Scan for the cell matching the given text and deliver its [X, Y] coordinate at center. 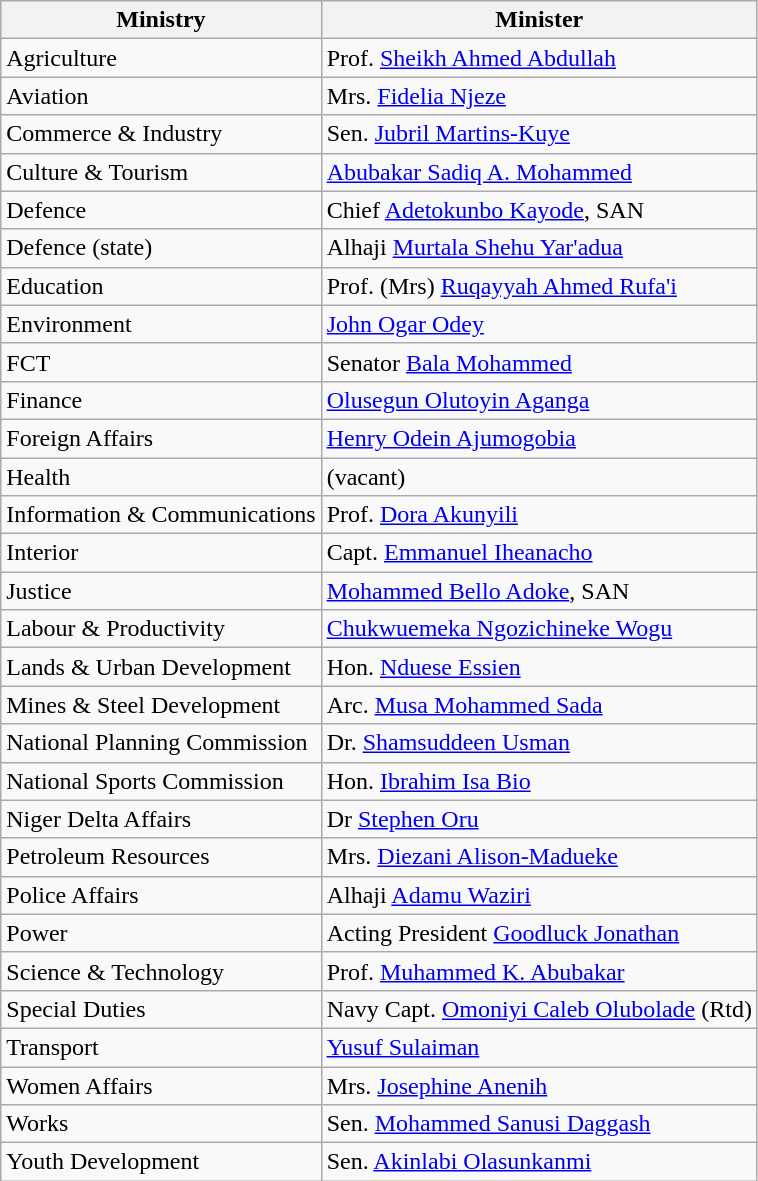
Ministry [161, 20]
Foreign Affairs [161, 438]
Defence (state) [161, 248]
Power [161, 933]
Health [161, 477]
Environment [161, 324]
Youth Development [161, 1162]
Sen. Mohammed Sanusi Daggash [539, 1124]
Special Duties [161, 1009]
Justice [161, 591]
Interior [161, 553]
Dr Stephen Oru [539, 819]
Mrs. Fidelia Njeze [539, 96]
Abubakar Sadiq A. Mohammed [539, 172]
Defence [161, 210]
Niger Delta Affairs [161, 819]
Police Affairs [161, 895]
Sen. Jubril Martins-Kuye [539, 134]
Women Affairs [161, 1085]
Hon. Nduese Essien [539, 667]
Dr. Shamsuddeen Usman [539, 743]
FCT [161, 362]
Navy Capt. Omoniyi Caleb Olubolade (Rtd) [539, 1009]
Prof. Dora Akunyili [539, 515]
National Planning Commission [161, 743]
Alhaji Adamu Waziri [539, 895]
Information & Communications [161, 515]
Senator Bala Mohammed [539, 362]
Hon. Ibrahim Isa Bio [539, 781]
National Sports Commission [161, 781]
Commerce & Industry [161, 134]
Science & Technology [161, 971]
John Ogar Odey [539, 324]
Henry Odein Ajumogobia [539, 438]
Culture & Tourism [161, 172]
Acting President Goodluck Jonathan [539, 933]
Sen. Akinlabi Olasunkanmi [539, 1162]
Capt. Emmanuel Iheanacho [539, 553]
Lands & Urban Development [161, 667]
Chukwuemeka Ngozichineke Wogu [539, 629]
Petroleum Resources [161, 857]
Mohammed Bello Adoke, SAN [539, 591]
Mrs. Diezani Alison-Madueke [539, 857]
(vacant) [539, 477]
Mrs. Josephine Anenih [539, 1085]
Prof. Sheikh Ahmed Abdullah [539, 58]
Prof. (Mrs) Ruqayyah Ahmed Rufa'i [539, 286]
Yusuf Sulaiman [539, 1047]
Education [161, 286]
Arc. Musa Mohammed Sada [539, 705]
Agriculture [161, 58]
Mines & Steel Development [161, 705]
Alhaji Murtala Shehu Yar'adua [539, 248]
Prof. Muhammed K. Abubakar [539, 971]
Minister [539, 20]
Works [161, 1124]
Finance [161, 400]
Aviation [161, 96]
Transport [161, 1047]
Chief Adetokunbo Kayode, SAN [539, 210]
Olusegun Olutoyin Aganga [539, 400]
Labour & Productivity [161, 629]
